Find where the given text appears and provide that cell's center as [X, Y] coordinate. 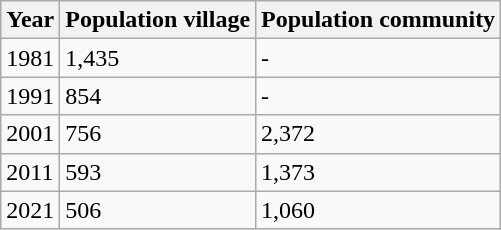
2021 [30, 210]
Population community [378, 20]
2,372 [378, 134]
Population village [158, 20]
2011 [30, 172]
1981 [30, 58]
854 [158, 96]
593 [158, 172]
1,060 [378, 210]
Year [30, 20]
1991 [30, 96]
1,435 [158, 58]
2001 [30, 134]
1,373 [378, 172]
506 [158, 210]
756 [158, 134]
